Extract the [x, y] coordinate from the center of the cell holding the provided text.  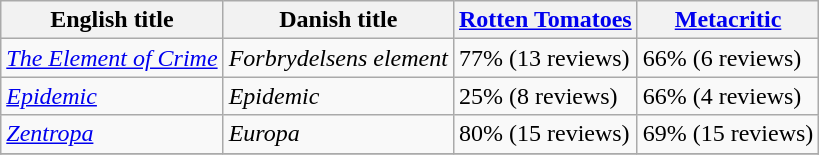
69% (15 reviews) [728, 134]
The Element of Crime [112, 58]
Metacritic [728, 20]
Zentropa [112, 134]
Danish title [338, 20]
66% (4 reviews) [728, 96]
25% (8 reviews) [545, 96]
66% (6 reviews) [728, 58]
English title [112, 20]
80% (15 reviews) [545, 134]
Rotten Tomatoes [545, 20]
Forbrydelsens element [338, 58]
77% (13 reviews) [545, 58]
Europa [338, 134]
